Locate the cell with the specified text and output its (x, y) center coordinate. 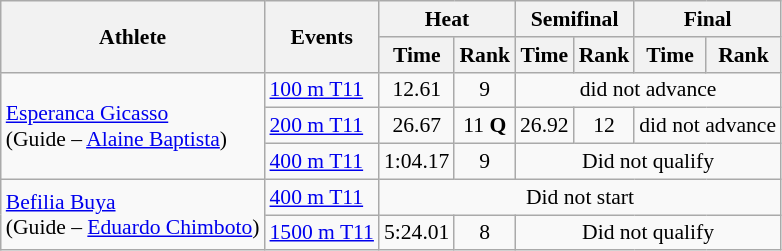
5:24.01 (416, 233)
12 (604, 126)
Semifinal (574, 19)
Events (321, 36)
Esperanca Gicasso(Guide – Alaine Baptista) (133, 126)
Befilia Buya(Guide – Eduardo Chimboto) (133, 214)
Did not start (580, 197)
200 m T11 (321, 126)
1500 m T11 (321, 233)
Final (708, 19)
12.61 (416, 90)
Heat (447, 19)
Athlete (133, 36)
1:04.17 (416, 162)
26.92 (544, 126)
26.67 (416, 126)
11 Q (484, 126)
8 (484, 233)
100 m T11 (321, 90)
